From the cell containing the given text, extract its center point as (x, y) coordinate. 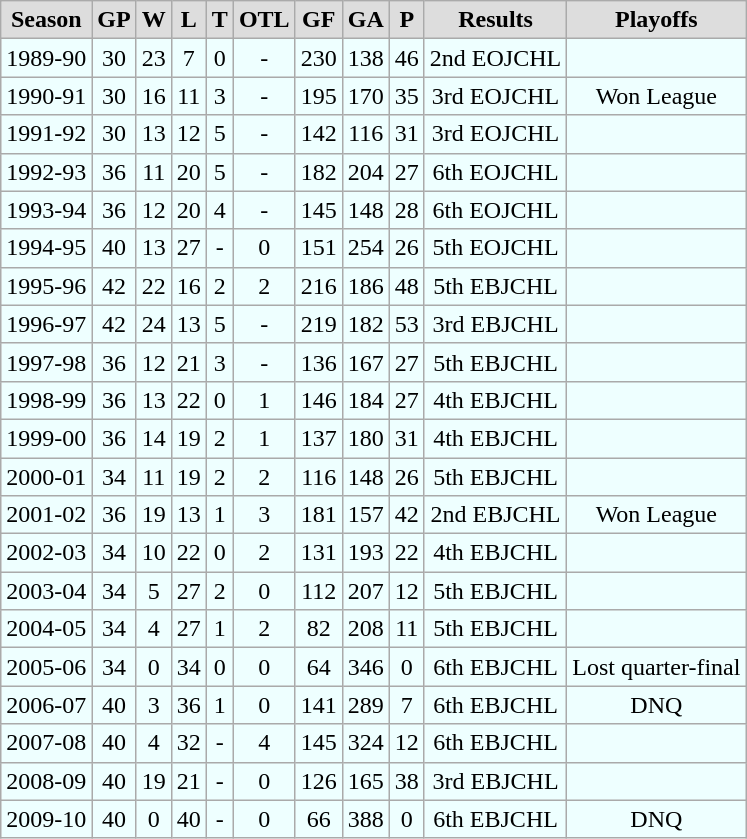
254 (366, 248)
2002-03 (46, 553)
157 (366, 515)
35 (406, 96)
346 (366, 667)
207 (366, 591)
195 (318, 96)
2008-09 (46, 781)
2003-04 (46, 591)
Results (495, 20)
64 (318, 667)
Lost quarter-final (656, 667)
142 (318, 134)
219 (318, 324)
170 (366, 96)
W (154, 20)
2006-07 (46, 705)
137 (318, 438)
138 (366, 58)
2004-05 (46, 629)
204 (366, 172)
2007-08 (46, 743)
32 (188, 743)
P (406, 20)
1996-97 (46, 324)
1993-94 (46, 210)
193 (366, 553)
136 (318, 362)
180 (366, 438)
2005-06 (46, 667)
T (220, 20)
2nd EBJCHL (495, 515)
141 (318, 705)
112 (318, 591)
208 (366, 629)
GP (114, 20)
5th EOJCHL (495, 248)
230 (318, 58)
131 (318, 553)
1999-00 (46, 438)
46 (406, 58)
151 (318, 248)
Playoffs (656, 20)
324 (366, 743)
1997-98 (46, 362)
48 (406, 286)
2009-10 (46, 819)
2nd EOJCHL (495, 58)
146 (318, 400)
82 (318, 629)
L (188, 20)
1992-93 (46, 172)
126 (318, 781)
10 (154, 553)
1989-90 (46, 58)
216 (318, 286)
GF (318, 20)
165 (366, 781)
2001-02 (46, 515)
66 (318, 819)
186 (366, 286)
Season (46, 20)
289 (366, 705)
2000-01 (46, 477)
181 (318, 515)
1995-96 (46, 286)
1998-99 (46, 400)
28 (406, 210)
1990-91 (46, 96)
14 (154, 438)
24 (154, 324)
53 (406, 324)
OTL (264, 20)
38 (406, 781)
167 (366, 362)
1994-95 (46, 248)
23 (154, 58)
184 (366, 400)
1991-92 (46, 134)
GA (366, 20)
388 (366, 819)
